Return the [x, y] coordinate for the center point of the cell that contains the specified text.  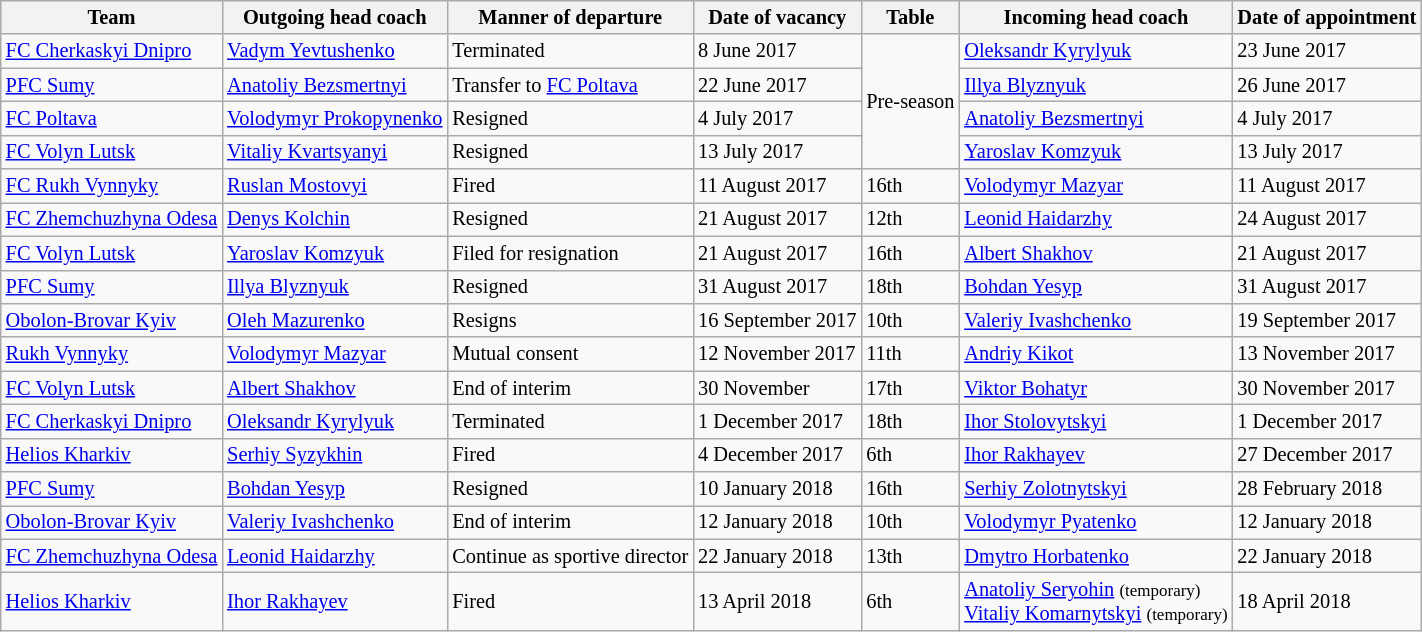
Serhiy Syzykhin [334, 455]
Rukh Vynnyky [112, 354]
23 June 2017 [1326, 51]
17th [910, 388]
10 January 2018 [777, 489]
FC Rukh Vynnyky [112, 186]
13th [910, 556]
Continue as sportive director [570, 556]
13 April 2018 [777, 601]
16 September 2017 [777, 320]
Table [910, 17]
Date of appointment [1326, 17]
19 September 2017 [1326, 320]
30 November 2017 [1326, 388]
Team [112, 17]
Resigns [570, 320]
26 June 2017 [1326, 85]
Date of vacancy [777, 17]
22 June 2017 [777, 85]
27 December 2017 [1326, 455]
Vadym Yevtushenko [334, 51]
FC Poltava [112, 118]
Transfer to FC Poltava [570, 85]
Volodymyr Prokopynenko [334, 118]
30 November [777, 388]
24 August 2017 [1326, 219]
Viktor Bohatyr [1096, 388]
Denys Kolchin [334, 219]
Volodymyr Pyatenko [1096, 522]
Outgoing head coach [334, 17]
Vitaliy Kvartsyanyi [334, 152]
Filed for resignation [570, 253]
Mutual consent [570, 354]
Serhiy Zolotnytskyi [1096, 489]
Pre-season [910, 102]
Manner of departure [570, 17]
Dmytro Horbatenko [1096, 556]
Incoming head coach [1096, 17]
12 November 2017 [777, 354]
Ruslan Mostovyi [334, 186]
12th [910, 219]
8 June 2017 [777, 51]
Oleh Mazurenko [334, 320]
13 November 2017 [1326, 354]
4 December 2017 [777, 455]
Ihor Stolovytskyi [1096, 421]
Andriy Kikot [1096, 354]
28 February 2018 [1326, 489]
18 April 2018 [1326, 601]
Anatoliy Seryohin (temporary) Vitaliy Komarnytskyi (temporary) [1096, 601]
11th [910, 354]
